Detect which cell encompasses the target text, then output its (X, Y) center coordinate. 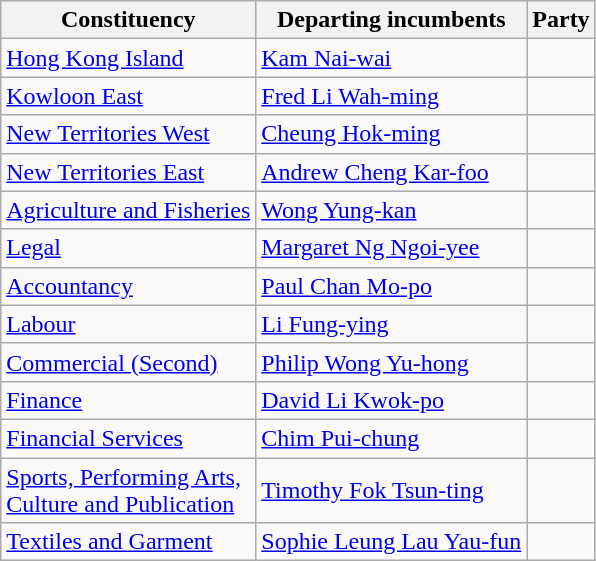
Financial Services (128, 438)
Constituency (128, 20)
Chim Pui-chung (392, 438)
Sophie Leung Lau Yau-fun (392, 542)
Kowloon East (128, 96)
Agriculture and Fisheries (128, 210)
Hong Kong Island (128, 58)
Sports, Performing Arts, Culture and Publication (128, 490)
Cheung Hok-ming (392, 134)
Textiles and Garment (128, 542)
Fred Li Wah-ming (392, 96)
Legal (128, 248)
Labour (128, 324)
Kam Nai-wai (392, 58)
Margaret Ng Ngoi-yee (392, 248)
Commercial (Second) (128, 362)
Wong Yung-kan (392, 210)
Timothy Fok Tsun-ting (392, 490)
Li Fung-ying (392, 324)
Departing incumbents (392, 20)
Finance (128, 400)
Accountancy (128, 286)
David Li Kwok-po (392, 400)
Paul Chan Mo-po (392, 286)
Philip Wong Yu-hong (392, 362)
Party (561, 20)
Andrew Cheng Kar-foo (392, 172)
New Territories West (128, 134)
New Territories East (128, 172)
